Search for the cell housing the specified text and yield its [x, y] center coordinate. 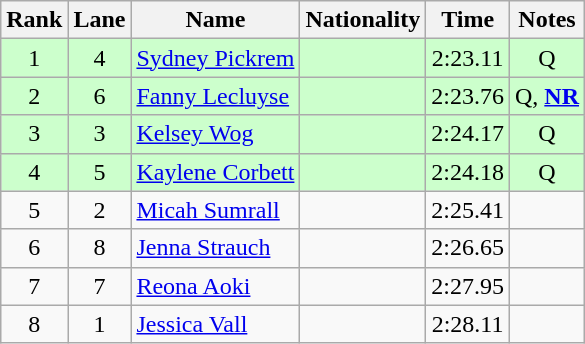
Rank [34, 20]
Q, NR [546, 96]
Kaylene Corbett [216, 172]
Lane [100, 20]
Notes [546, 20]
Reona Aoki [216, 286]
2:23.11 [468, 58]
2:27.95 [468, 286]
Fanny Lecluyse [216, 96]
Name [216, 20]
Kelsey Wog [216, 134]
Jenna Strauch [216, 248]
Micah Sumrall [216, 210]
Sydney Pickrem [216, 58]
Nationality [363, 20]
Jessica Vall [216, 324]
2:23.76 [468, 96]
Time [468, 20]
2:28.11 [468, 324]
2:24.18 [468, 172]
2:25.41 [468, 210]
2:24.17 [468, 134]
2:26.65 [468, 248]
